From the cell containing the given text, extract its center point as [x, y] coordinate. 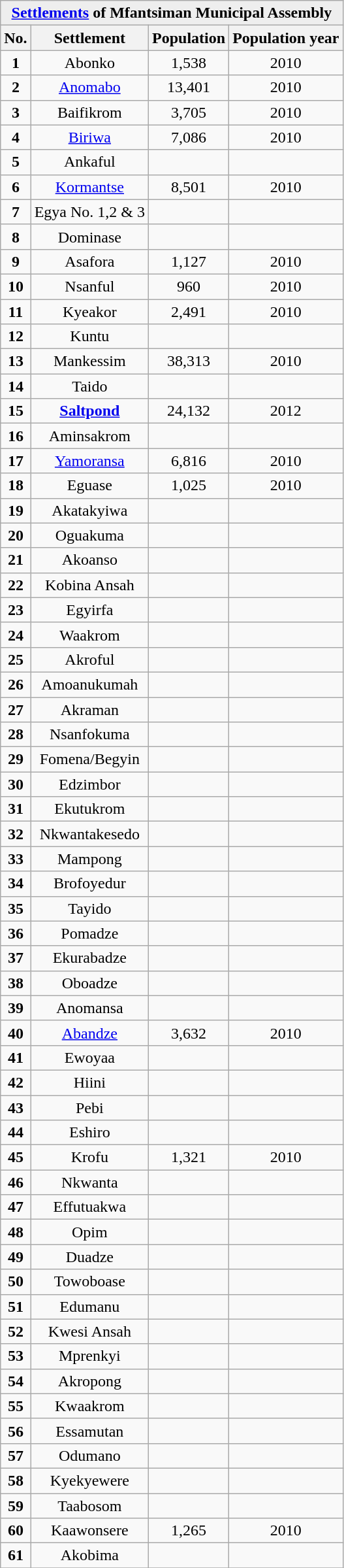
1,321 [189, 1158]
Settlements of Mfantsiman Municipal Assembly [172, 13]
Taabosom [89, 1505]
Duadze [89, 1257]
Tayido [89, 909]
10 [16, 286]
9 [16, 261]
Kwesi Ansah [89, 1331]
3,632 [189, 1033]
Opim [89, 1232]
Kyeakor [89, 312]
36 [16, 933]
57 [16, 1456]
Egyirfa [89, 610]
Eguase [89, 486]
5 [16, 162]
Essamutan [89, 1431]
No. [16, 38]
Oboadze [89, 983]
42 [16, 1082]
Akroful [89, 659]
Kuntu [89, 337]
26 [16, 684]
Towoboase [89, 1282]
27 [16, 709]
53 [16, 1356]
Eshiro [89, 1133]
1 [16, 63]
38,313 [189, 361]
Aminsakrom [89, 436]
Amoanukumah [89, 684]
17 [16, 461]
7,086 [189, 137]
Egya No. 1,2 & 3 [89, 212]
58 [16, 1480]
21 [16, 560]
31 [16, 809]
Pomadze [89, 933]
33 [16, 859]
Mampong [89, 859]
39 [16, 1008]
25 [16, 659]
2 [16, 88]
Odumano [89, 1456]
Oguakuma [89, 535]
Saltpond [89, 411]
Mprenkyi [89, 1356]
50 [16, 1282]
56 [16, 1431]
37 [16, 958]
Dominase [89, 237]
14 [16, 386]
4 [16, 137]
29 [16, 759]
Akobima [89, 1556]
59 [16, 1505]
3,705 [189, 112]
43 [16, 1108]
Brofoyedur [89, 884]
Akoanso [89, 560]
Settlement [89, 38]
Biriwa [89, 137]
44 [16, 1133]
1,265 [189, 1531]
Krofu [89, 1158]
38 [16, 983]
46 [16, 1182]
23 [16, 610]
Nkwanta [89, 1182]
24 [16, 635]
48 [16, 1232]
Kaawonsere [89, 1531]
960 [189, 286]
61 [16, 1556]
45 [16, 1158]
Baifikrom [89, 112]
Waakrom [89, 635]
Akatakyiwa [89, 510]
6,816 [189, 461]
52 [16, 1331]
Yamoransa [89, 461]
Population [189, 38]
Kobina Ansah [89, 585]
13,401 [189, 88]
30 [16, 784]
12 [16, 337]
49 [16, 1257]
Fomena/Begyin [89, 759]
Anomansa [89, 1008]
11 [16, 312]
18 [16, 486]
15 [16, 411]
1,025 [189, 486]
2,491 [189, 312]
1,127 [189, 261]
Asafora [89, 261]
51 [16, 1307]
22 [16, 585]
2012 [286, 411]
7 [16, 212]
19 [16, 510]
Anomabo [89, 88]
32 [16, 834]
24,132 [189, 411]
Ewoyaa [89, 1058]
35 [16, 909]
8 [16, 237]
Nsanfokuma [89, 735]
6 [16, 187]
Edumanu [89, 1307]
20 [16, 535]
Effutuakwa [89, 1207]
54 [16, 1381]
47 [16, 1207]
8,501 [189, 187]
55 [16, 1406]
Akropong [89, 1381]
Edzimbor [89, 784]
28 [16, 735]
13 [16, 361]
40 [16, 1033]
Population year [286, 38]
1,538 [189, 63]
Akraman [89, 709]
34 [16, 884]
Ekutukrom [89, 809]
Mankessim [89, 361]
60 [16, 1531]
Ekurabadze [89, 958]
Abandze [89, 1033]
Taido [89, 386]
Abonko [89, 63]
Ankaful [89, 162]
Kyekyewere [89, 1480]
3 [16, 112]
41 [16, 1058]
Nkwantakesedo [89, 834]
Kormantse [89, 187]
Nsanful [89, 286]
16 [16, 436]
Hiini [89, 1082]
Kwaakrom [89, 1406]
Pebi [89, 1108]
